Search for the cell housing the specified text and yield its [x, y] center coordinate. 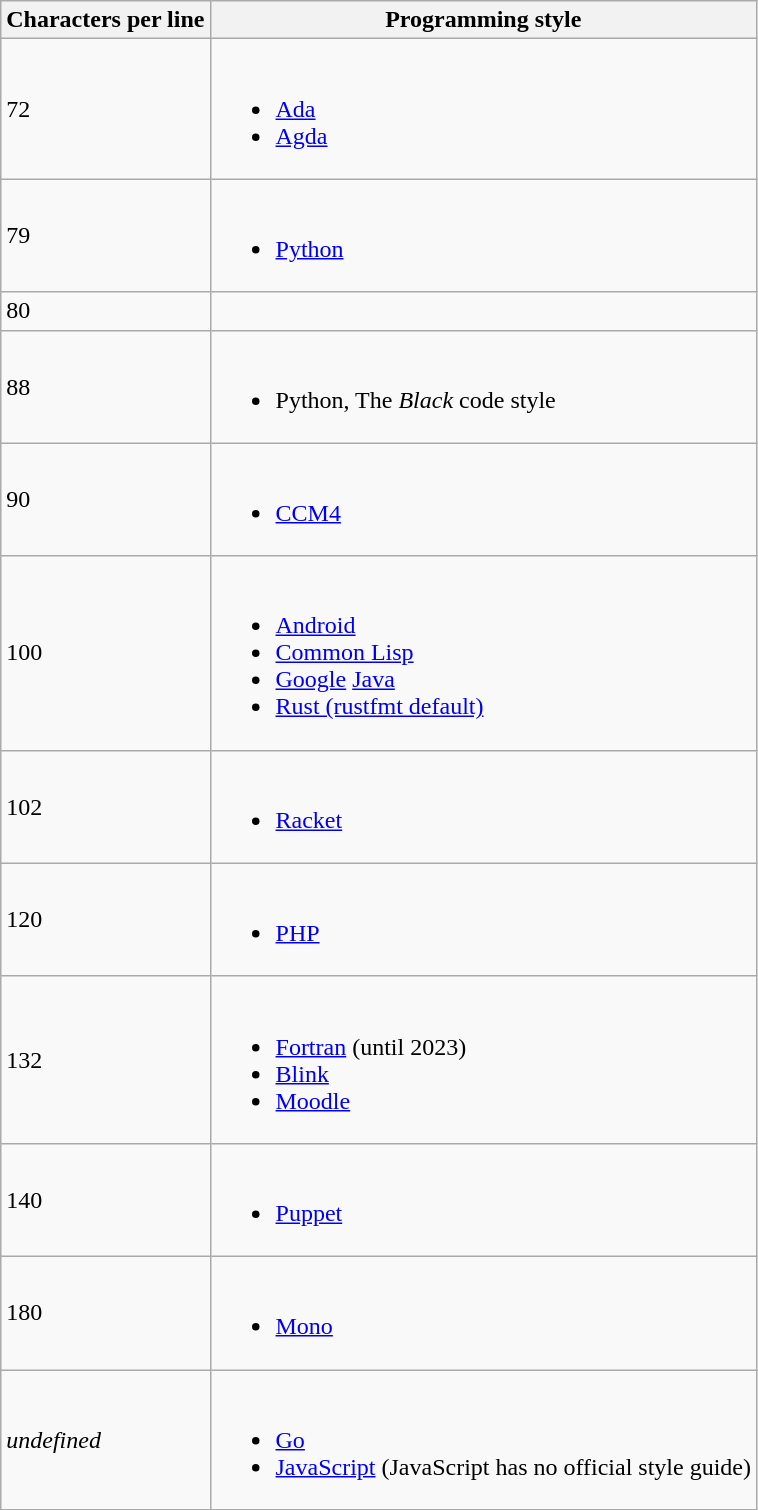
140 [106, 1200]
80 [106, 311]
Python, The Black code style [484, 386]
79 [106, 236]
Python [484, 236]
AdaAgda [484, 109]
PHP [484, 920]
undefined [106, 1440]
AndroidCommon LispGoogle JavaRust (rustfmt default) [484, 653]
Characters per line [106, 20]
120 [106, 920]
100 [106, 653]
CCM4 [484, 500]
Fortran (until 2023)BlinkMoodle [484, 1060]
88 [106, 386]
Racket [484, 806]
132 [106, 1060]
72 [106, 109]
GoJavaScript (JavaScript has no official style guide) [484, 1440]
102 [106, 806]
Puppet [484, 1200]
180 [106, 1312]
90 [106, 500]
Mono [484, 1312]
Programming style [484, 20]
